Return [x, y] of the center of cell containing provided text 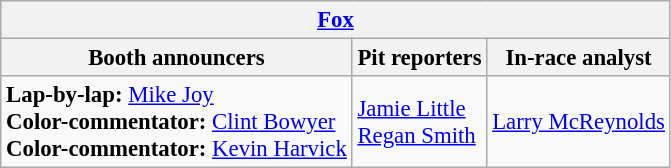
In-race analyst [578, 58]
Larry McReynolds [578, 122]
Pit reporters [420, 58]
Lap-by-lap: Mike JoyColor-commentator: Clint BowyerColor-commentator: Kevin Harvick [176, 122]
Fox [336, 20]
Booth announcers [176, 58]
Jamie LittleRegan Smith [420, 122]
